Return [x, y] of the center of cell containing provided text 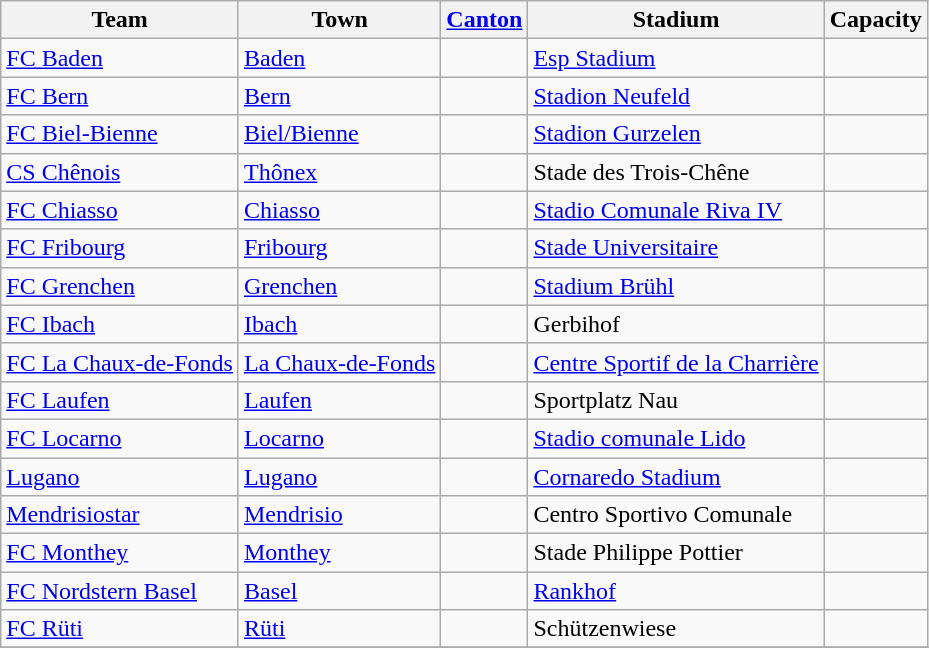
FC Biel-Bienne [120, 134]
FC Bern [120, 96]
Baden [339, 58]
Canton [484, 20]
Locarno [339, 438]
Esp Stadium [676, 58]
Stadium [676, 20]
Laufen [339, 400]
Gerbihof [676, 324]
FC La Chaux-de-Fonds [120, 362]
Fribourg [339, 248]
Stadio Comunale Riva IV [676, 210]
Sportplatz Nau [676, 400]
Stadio comunale Lido [676, 438]
Basel [339, 591]
Cornaredo Stadium [676, 477]
FC Monthey [120, 553]
Bern [339, 96]
FC Grenchen [120, 286]
Stade Philippe Pottier [676, 553]
FC Nordstern Basel [120, 591]
Centro Sportivo Comunale [676, 515]
Stade des Trois-Chêne [676, 172]
FC Fribourg [120, 248]
Stadium Brühl [676, 286]
Stadion Gurzelen [676, 134]
Biel/Bienne [339, 134]
Mendrisiostar [120, 515]
Stade Universitaire [676, 248]
Schützenwiese [676, 629]
FC Rüti [120, 629]
Town [339, 20]
FC Ibach [120, 324]
FC Locarno [120, 438]
FC Chiasso [120, 210]
Monthey [339, 553]
Rankhof [676, 591]
Capacity [876, 20]
Rüti [339, 629]
FC Laufen [120, 400]
Mendrisio [339, 515]
FC Baden [120, 58]
Team [120, 20]
Thônex [339, 172]
Ibach [339, 324]
Stadion Neufeld [676, 96]
Chiasso [339, 210]
Centre Sportif de la Charrière [676, 362]
CS Chênois [120, 172]
Grenchen [339, 286]
La Chaux-de-Fonds [339, 362]
